Return [X, Y] of the center of cell containing provided text 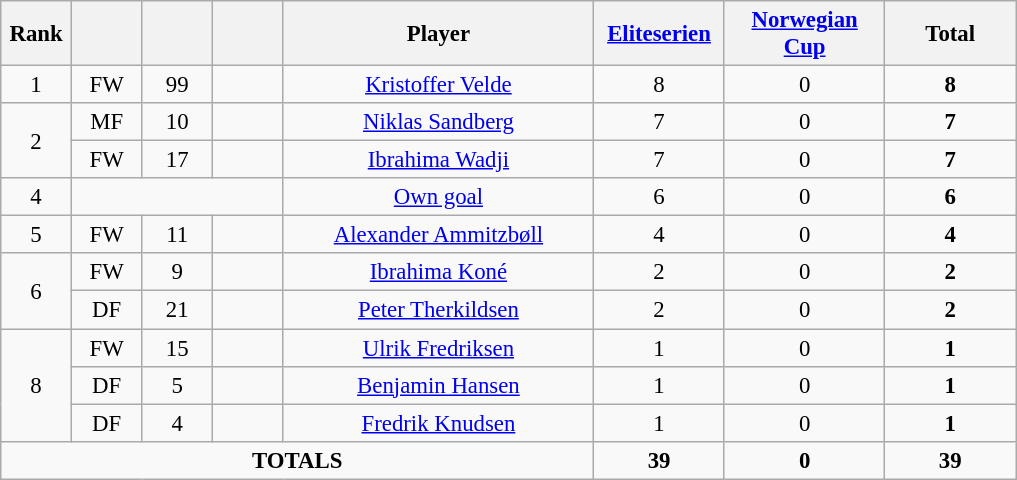
MF [106, 122]
21 [178, 310]
17 [178, 160]
Niklas Sandberg [438, 122]
99 [178, 85]
Total [950, 34]
Alexander Ammitzbøll [438, 235]
Ibrahima Koné [438, 273]
Peter Therkildsen [438, 310]
Ibrahima Wadji [438, 160]
10 [178, 122]
Norwegian Cup [804, 34]
Eliteserien [660, 34]
Kristoffer Velde [438, 85]
Rank [36, 34]
Player [438, 34]
15 [178, 348]
9 [178, 273]
TOTALS [298, 460]
11 [178, 235]
Ulrik Fredriksen [438, 348]
Benjamin Hansen [438, 385]
Fredrik Knudsen [438, 423]
Own goal [438, 197]
